Return the [x, y] coordinate for the center point of the cell that contains the specified text.  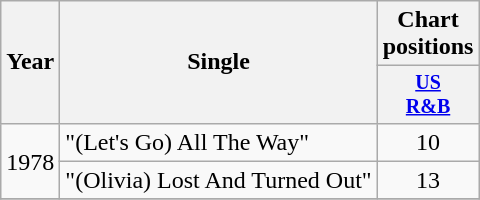
USR&B [428, 94]
"(Let's Go) All The Way" [218, 142]
1978 [30, 161]
Year [30, 62]
13 [428, 180]
Chart positions [428, 34]
"(Olivia) Lost And Turned Out" [218, 180]
10 [428, 142]
Single [218, 62]
